Return (x, y) of the center of cell containing provided text 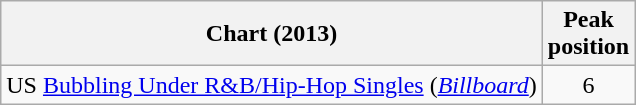
US Bubbling Under R&B/Hip-Hop Singles (Billboard) (272, 85)
Chart (2013) (272, 34)
Peakposition (588, 34)
6 (588, 85)
